Output the (x, y) coordinate of the center of the cell containing the given text.  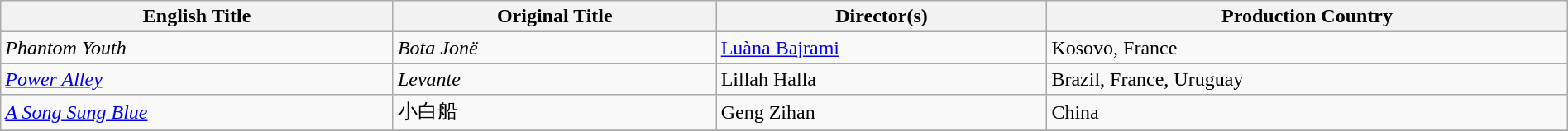
Director(s) (882, 16)
Production Country (1307, 16)
English Title (197, 16)
A Song Sung Blue (197, 112)
Luàna Bajrami (882, 48)
Original Title (554, 16)
China (1307, 112)
Brazil, France, Uruguay (1307, 79)
Geng Zihan (882, 112)
Phantom Youth (197, 48)
Lillah Halla (882, 79)
Power Alley (197, 79)
Kosovo, France (1307, 48)
Levante (554, 79)
小白船 (554, 112)
Bota Jonë (554, 48)
